Find where the given text appears and provide that cell's center as [x, y] coordinate. 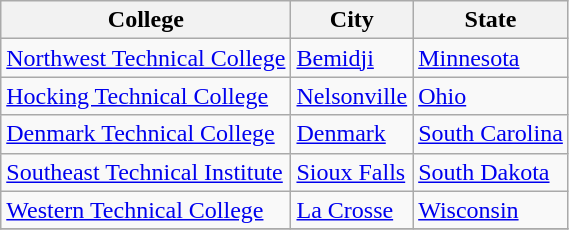
Northwest Technical College [146, 58]
Nelsonville [352, 96]
Denmark [352, 134]
South Dakota [491, 172]
City [352, 20]
Minnesota [491, 58]
Sioux Falls [352, 172]
State [491, 20]
Denmark Technical College [146, 134]
South Carolina [491, 134]
Bemidji [352, 58]
Wisconsin [491, 210]
Western Technical College [146, 210]
Southeast Technical Institute [146, 172]
Hocking Technical College [146, 96]
Ohio [491, 96]
College [146, 20]
La Crosse [352, 210]
